Search for the cell housing the specified text and yield its (x, y) center coordinate. 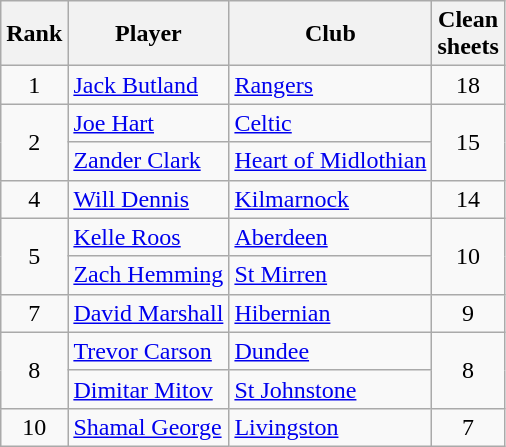
Rangers (330, 85)
Cleansheets (468, 34)
David Marshall (148, 313)
Heart of Midlothian (330, 161)
1 (34, 85)
Livingston (330, 427)
2 (34, 142)
18 (468, 85)
Zander Clark (148, 161)
Trevor Carson (148, 351)
Hibernian (330, 313)
Club (330, 34)
9 (468, 313)
Kilmarnock (330, 199)
15 (468, 142)
5 (34, 256)
Rank (34, 34)
Dundee (330, 351)
Zach Hemming (148, 275)
Jack Butland (148, 85)
St Mirren (330, 275)
Kelle Roos (148, 237)
Celtic (330, 123)
Aberdeen (330, 237)
Will Dennis (148, 199)
Shamal George (148, 427)
Dimitar Mitov (148, 389)
4 (34, 199)
14 (468, 199)
Player (148, 34)
St Johnstone (330, 389)
Joe Hart (148, 123)
